Output the (X, Y) coordinate of the center of the cell containing the given text.  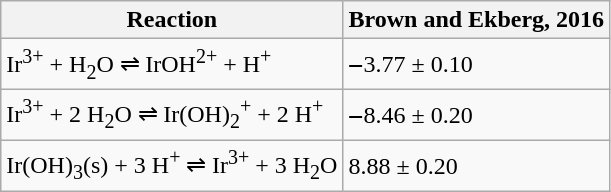
‒8.46 ± 0.20 (476, 116)
‒3.77 ± 0.10 (476, 64)
Brown and Ekberg, 2016 (476, 20)
8.88 ± 0.20 (476, 166)
Reaction (172, 20)
Ir(OH)3(s) + 3 H+ ⇌ Ir3+ + 3 H2O (172, 166)
Ir3+ + H2O ⇌ IrOH2+ + H+ (172, 64)
Ir3+ + 2 H2O ⇌ Ir(OH)2+ + 2 H+ (172, 116)
